Provide the (X, Y) coordinate of the cell's center where the given text is located.  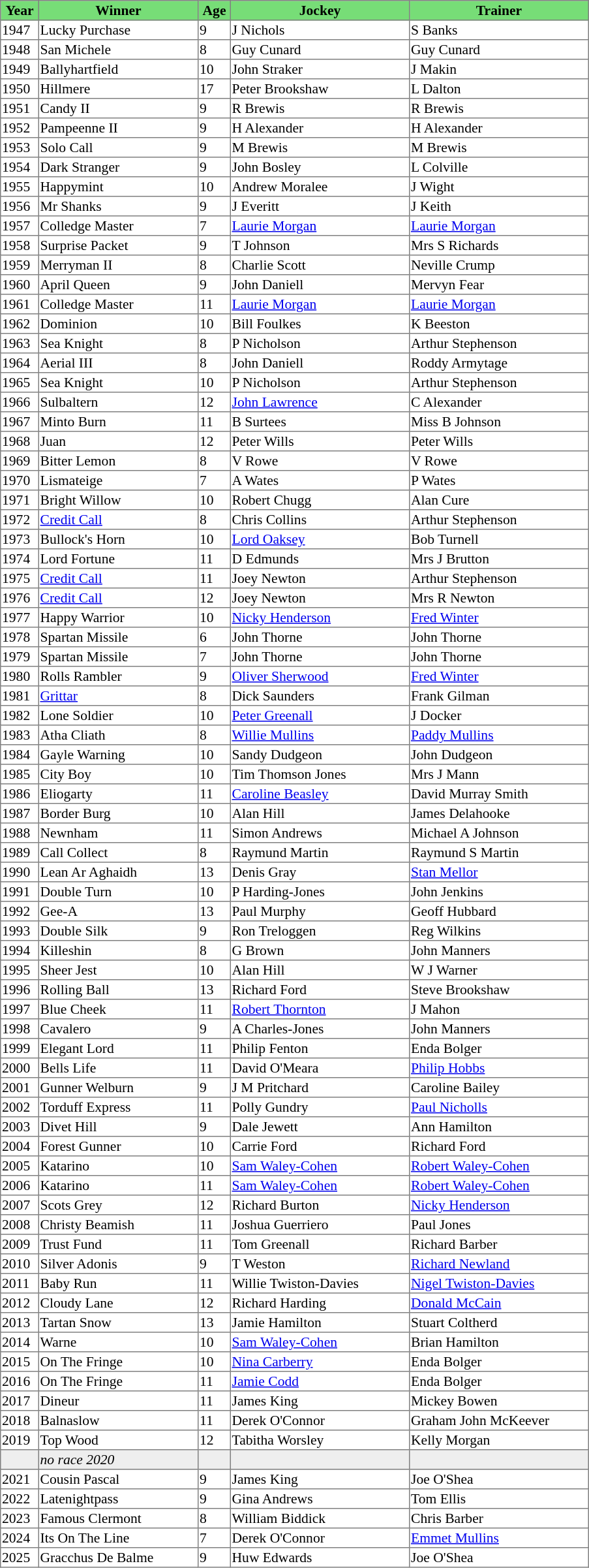
Tartan Snow (118, 1323)
Peter Brookshaw (320, 89)
no race 2020 (118, 1460)
L Colville (499, 167)
Sulbaltern (118, 402)
1980 (20, 676)
1950 (20, 89)
Ann Hamilton (499, 1127)
Stuart Coltherd (499, 1323)
Mickey Bowen (499, 1401)
P Harding-Jones (320, 892)
1952 (20, 128)
2018 (20, 1420)
Charlie Scott (320, 265)
Chris Collins (320, 520)
Raymund Martin (320, 853)
J Everitt (320, 206)
J M Pritchard (320, 1088)
Emmet Mullins (499, 1538)
1999 (20, 1048)
1953 (20, 148)
Juan (118, 441)
Gee-A (118, 911)
Tim Thomson Jones (320, 774)
Mrs J Brutton (499, 559)
Simon Andrews (320, 833)
Gayle Warning (118, 755)
David Murray Smith (499, 794)
1996 (20, 990)
2009 (20, 1244)
Gina Andrews (320, 1499)
Joshua Guerriero (320, 1225)
John Straker (320, 69)
1977 (20, 618)
Miss B Johnson (499, 422)
Richard Burton (320, 1205)
Bill Foulkes (320, 324)
City Boy (118, 774)
Paul Nicholls (499, 1107)
John Lawrence (320, 402)
D Edmunds (320, 559)
1992 (20, 911)
Geoff Hubbard (499, 911)
Call Collect (118, 853)
1963 (20, 343)
Border Burg (118, 813)
Trainer (499, 10)
2006 (20, 1185)
Polly Gundry (320, 1107)
1998 (20, 1029)
Silver Adonis (118, 1264)
1995 (20, 970)
2014 (20, 1342)
Philip Hobbs (499, 1068)
Gunner Welburn (118, 1088)
Baby Run (118, 1283)
1997 (20, 1009)
Happy Warrior (118, 618)
Forest Gunner (118, 1146)
Bright Willow (118, 500)
James Delahooke (499, 813)
2007 (20, 1205)
Aerial III (118, 363)
1965 (20, 383)
Blue Cheek (118, 1009)
J Docker (499, 715)
1981 (20, 696)
1983 (20, 735)
L Dalton (499, 89)
Killeshin (118, 950)
Andrew Moralee (320, 187)
Chris Barber (499, 1518)
Its On The Line (118, 1538)
Newnham (118, 833)
2016 (20, 1381)
Mrs J Mann (499, 774)
Double Turn (118, 892)
Reg Wilkins (499, 931)
Brian Hamilton (499, 1342)
1985 (20, 774)
Scots Grey (118, 1205)
Cavalero (118, 1029)
Winner (118, 10)
Latenightpass (118, 1499)
T Weston (320, 1264)
John Dudgeon (499, 755)
Jamie Codd (320, 1381)
1979 (20, 657)
2025 (20, 1558)
1955 (20, 187)
Nina Carberry (320, 1362)
Denis Gray (320, 872)
Steve Brookshaw (499, 990)
Ron Treloggen (320, 931)
Lone Soldier (118, 715)
Balnaslow (118, 1420)
P Wates (499, 480)
2019 (20, 1440)
1949 (20, 69)
2011 (20, 1283)
2022 (20, 1499)
2008 (20, 1225)
Paul Jones (499, 1225)
Cousin Pascal (118, 1479)
Philip Fenton (320, 1048)
Lean Ar Aghaidh (118, 872)
1969 (20, 461)
Mrs S Richards (499, 245)
San Michele (118, 50)
J Nichols (320, 30)
1967 (20, 422)
1975 (20, 578)
Tom Greenall (320, 1244)
Tabitha Worsley (320, 1440)
17 (215, 89)
2002 (20, 1107)
Eliogarty (118, 794)
1993 (20, 931)
1970 (20, 480)
Tom Ellis (499, 1499)
Hillmere (118, 89)
1990 (20, 872)
Michael A Johnson (499, 833)
Lismateige (118, 480)
1982 (20, 715)
Bitter Lemon (118, 461)
1986 (20, 794)
6 (215, 637)
Jockey (320, 10)
Rolls Rambler (118, 676)
A Wates (320, 480)
2004 (20, 1146)
2017 (20, 1401)
Grittar (118, 696)
Solo Call (118, 148)
Carrie Ford (320, 1146)
Huw Edwards (320, 1558)
Oliver Sherwood (320, 676)
2024 (20, 1538)
2012 (20, 1303)
Dark Stranger (118, 167)
1974 (20, 559)
1973 (20, 539)
John Jenkins (499, 892)
Willie Twiston-Davies (320, 1283)
Richard Newland (499, 1264)
1957 (20, 226)
A Charles-Jones (320, 1029)
Richard Barber (499, 1244)
Top Wood (118, 1440)
Kelly Morgan (499, 1440)
1960 (20, 285)
1988 (20, 833)
2021 (20, 1479)
Happymint (118, 187)
Robert Thornton (320, 1009)
J Wight (499, 187)
1968 (20, 441)
1966 (20, 402)
G Brown (320, 950)
Neville Crump (499, 265)
Famous Clermont (118, 1518)
Rolling Ball (118, 990)
April Queen (118, 285)
2003 (20, 1127)
1964 (20, 363)
Lord Fortune (118, 559)
Graham John McKeever (499, 1420)
T Johnson (320, 245)
1971 (20, 500)
Year (20, 10)
J Keith (499, 206)
Surprise Packet (118, 245)
Sandy Dudgeon (320, 755)
2000 (20, 1068)
2001 (20, 1088)
1951 (20, 108)
John Bosley (320, 167)
1987 (20, 813)
2015 (20, 1362)
Dick Saunders (320, 696)
Alan Cure (499, 500)
Roddy Armytage (499, 363)
David O'Meara (320, 1068)
1962 (20, 324)
Raymund S Martin (499, 853)
Donald McCain (499, 1303)
1989 (20, 853)
Peter Greenall (320, 715)
Lord Oaksey (320, 539)
W J Warner (499, 970)
Robert Chugg (320, 500)
Atha Cliath (118, 735)
Paul Murphy (320, 911)
Christy Beamish (118, 1225)
Mrs R Newton (499, 598)
Age (215, 10)
J Mahon (499, 1009)
Mr Shanks (118, 206)
Elegant Lord (118, 1048)
K Beeston (499, 324)
2010 (20, 1264)
1959 (20, 265)
S Banks (499, 30)
Divet Hill (118, 1127)
1958 (20, 245)
Frank Gilman (499, 696)
1947 (20, 30)
Minto Burn (118, 422)
Stan Mellor (499, 872)
Torduff Express (118, 1107)
Caroline Beasley (320, 794)
Candy II (118, 108)
Ballyhartfield (118, 69)
Bullock's Horn (118, 539)
1956 (20, 206)
Nigel Twiston-Davies (499, 1283)
Merryman II (118, 265)
1976 (20, 598)
1961 (20, 304)
1978 (20, 637)
Warne (118, 1342)
C Alexander (499, 402)
Dominion (118, 324)
Bells Life (118, 1068)
1948 (20, 50)
1984 (20, 755)
Paddy Mullins (499, 735)
2013 (20, 1323)
Pampeenne II (118, 128)
1991 (20, 892)
B Surtees (320, 422)
Bob Turnell (499, 539)
J Makin (499, 69)
2023 (20, 1518)
Dale Jewett (320, 1127)
Dineur (118, 1401)
1972 (20, 520)
Caroline Bailey (499, 1088)
Sheer Jest (118, 970)
Trust Fund (118, 1244)
2005 (20, 1166)
1994 (20, 950)
Double Silk (118, 931)
Cloudy Lane (118, 1303)
Richard Harding (320, 1303)
Jamie Hamilton (320, 1323)
Willie Mullins (320, 735)
Gracchus De Balme (118, 1558)
Mervyn Fear (499, 285)
Lucky Purchase (118, 30)
1954 (20, 167)
William Biddick (320, 1518)
